Return [X, Y] of the center of cell containing provided text 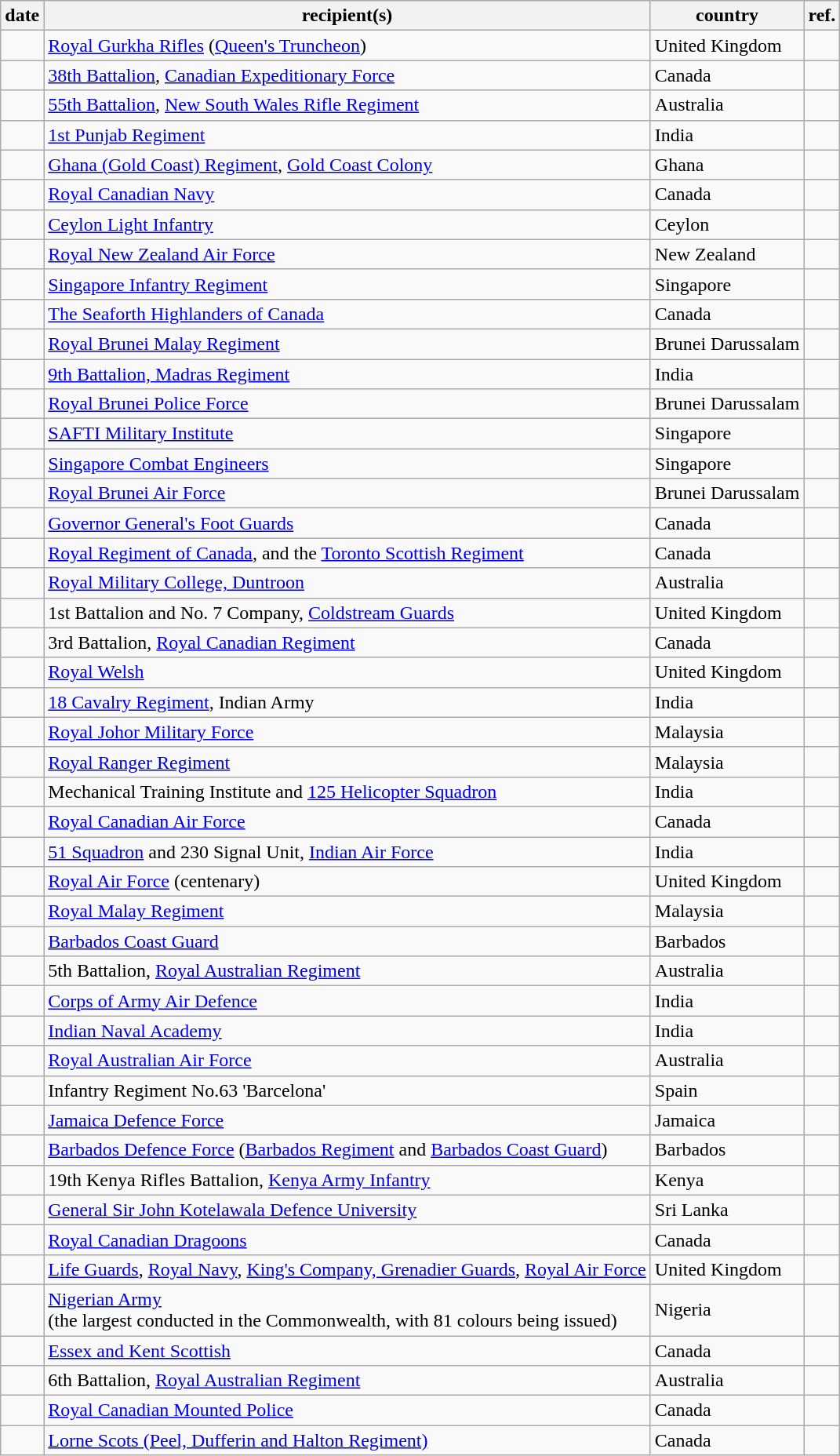
Royal Military College, Duntroon [347, 583]
Royal Canadian Air Force [347, 821]
Ceylon [727, 224]
General Sir John Kotelawala Defence University [347, 1210]
Barbados Defence Force (Barbados Regiment and Barbados Coast Guard) [347, 1150]
Royal Canadian Dragoons [347, 1239]
Ceylon Light Infantry [347, 224]
5th Battalion, Royal Australian Regiment [347, 971]
Governor General's Foot Guards [347, 523]
Royal Brunei Air Force [347, 493]
55th Battalion, New South Wales Rifle Regiment [347, 105]
51 Squadron and 230 Signal Unit, Indian Air Force [347, 851]
Spain [727, 1090]
Corps of Army Air Defence [347, 1001]
Royal Air Force (centenary) [347, 882]
Royal Malay Regiment [347, 912]
Infantry Regiment No.63 'Barcelona' [347, 1090]
recipient(s) [347, 16]
Royal Johor Military Force [347, 732]
SAFTI Military Institute [347, 434]
Barbados Coast Guard [347, 941]
3rd Battalion, Royal Canadian Regiment [347, 642]
Life Guards, Royal Navy, King's Company, Grenadier Guards, Royal Air Force [347, 1269]
18 Cavalry Regiment, Indian Army [347, 702]
Indian Naval Academy [347, 1031]
Royal Regiment of Canada, and the Toronto Scottish Regiment [347, 553]
Jamaica Defence Force [347, 1120]
Singapore Infantry Regiment [347, 284]
Jamaica [727, 1120]
Royal Australian Air Force [347, 1061]
The Seaforth Highlanders of Canada [347, 314]
Royal Gurkha Rifles (Queen's Truncheon) [347, 45]
Essex and Kent Scottish [347, 1350]
Nigeria [727, 1310]
38th Battalion, Canadian Expeditionary Force [347, 75]
Royal Brunei Police Force [347, 404]
Royal Brunei Malay Regiment [347, 344]
date [22, 16]
Nigerian Army(the largest conducted in the Commonwealth, with 81 colours being issued) [347, 1310]
19th Kenya Rifles Battalion, Kenya Army Infantry [347, 1180]
Ghana [727, 165]
Royal Welsh [347, 672]
9th Battalion, Madras Regiment [347, 374]
Kenya [727, 1180]
country [727, 16]
Royal New Zealand Air Force [347, 254]
Ghana (Gold Coast) Regiment, Gold Coast Colony [347, 165]
6th Battalion, Royal Australian Regiment [347, 1381]
ref. [822, 16]
Royal Ranger Regiment [347, 762]
Royal Canadian Navy [347, 195]
Lorne Scots (Peel, Dufferin and Halton Regiment) [347, 1440]
Sri Lanka [727, 1210]
1st Punjab Regiment [347, 135]
Mechanical Training Institute and 125 Helicopter Squadron [347, 792]
1st Battalion and No. 7 Company, Coldstream Guards [347, 613]
New Zealand [727, 254]
Singapore Combat Engineers [347, 464]
Royal Canadian Mounted Police [347, 1410]
